Return the (x, y) coordinate for the center point of the cell that contains the specified text.  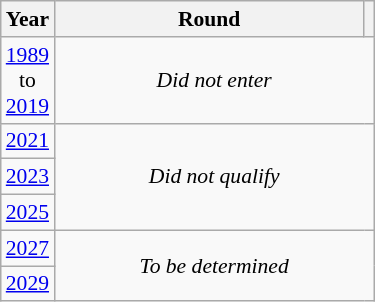
2029 (28, 284)
2027 (28, 248)
Round (209, 19)
To be determined (214, 266)
2023 (28, 177)
Did not qualify (214, 176)
2021 (28, 141)
Did not enter (214, 80)
2025 (28, 213)
1989to2019 (28, 80)
Year (28, 19)
